Scan for the cell matching the given text and deliver its [X, Y] coordinate at center. 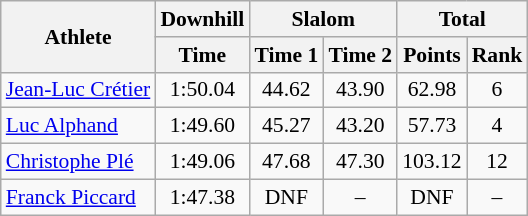
44.62 [286, 90]
Time 1 [286, 55]
Franck Piccard [78, 197]
Points [432, 55]
57.73 [432, 126]
1:47.38 [202, 197]
4 [498, 126]
Athlete [78, 36]
Rank [498, 55]
Time [202, 55]
47.68 [286, 162]
103.12 [432, 162]
47.30 [360, 162]
43.90 [360, 90]
45.27 [286, 126]
Time 2 [360, 55]
1:49.06 [202, 162]
Total [462, 19]
43.20 [360, 126]
1:50.04 [202, 90]
12 [498, 162]
Jean-Luc Crétier [78, 90]
Christophe Plé [78, 162]
62.98 [432, 90]
Downhill [202, 19]
Luc Alphand [78, 126]
Slalom [323, 19]
1:49.60 [202, 126]
6 [498, 90]
